Detect which cell encompasses the target text, then output its (x, y) center coordinate. 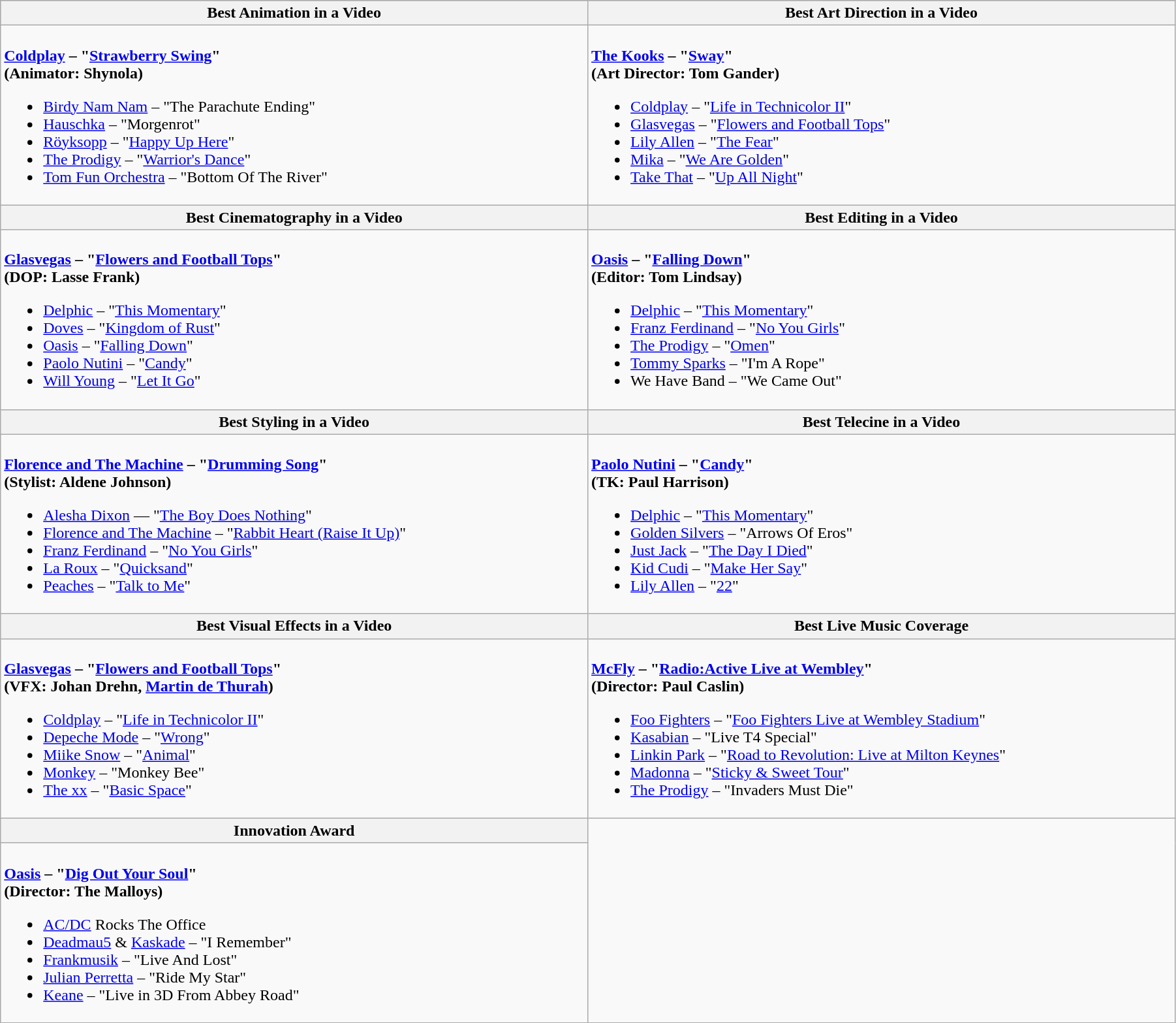
Innovation Award (294, 830)
Best Animation in a Video (294, 13)
Best Cinematography in a Video (294, 217)
Best Editing in a Video (882, 217)
Best Styling in a Video (294, 422)
Best Live Music Coverage (882, 626)
Best Art Direction in a Video (882, 13)
Best Visual Effects in a Video (294, 626)
Best Telecine in a Video (882, 422)
